Output the (x, y) coordinate of the center of the cell containing the given text.  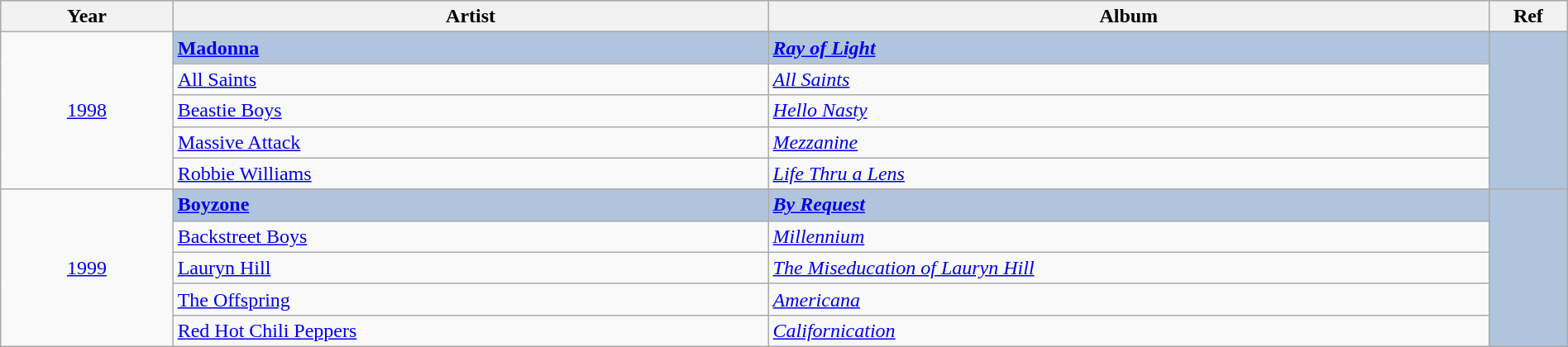
Millennium (1128, 236)
Life Thru a Lens (1128, 173)
Boyzone (471, 205)
By Request (1128, 205)
Americana (1128, 299)
Californication (1128, 330)
The Miseducation of Lauryn Hill (1128, 268)
1999 (87, 268)
Ref (1528, 17)
Year (87, 17)
Lauryn Hill (471, 268)
Backstreet Boys (471, 236)
Mezzanine (1128, 142)
Beastie Boys (471, 111)
Massive Attack (471, 142)
1998 (87, 111)
Hello Nasty (1128, 111)
Artist (471, 17)
The Offspring (471, 299)
Ray of Light (1128, 48)
Album (1128, 17)
Red Hot Chili Peppers (471, 330)
Robbie Williams (471, 173)
Madonna (471, 48)
